Pinpoint the cell where the given text exists, returning its (x, y) midpoint coordinate. 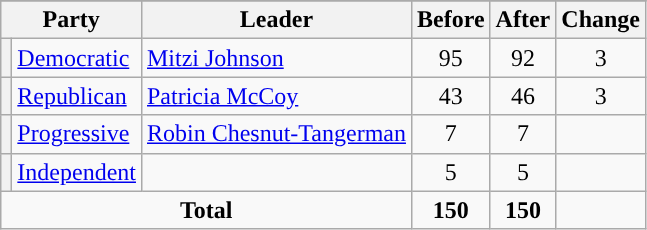
Before (450, 20)
92 (523, 58)
Democratic (77, 58)
Robin Chesnut-Tangerman (276, 134)
Party (72, 20)
Change (601, 20)
Republican (77, 96)
46 (523, 96)
Total (206, 210)
43 (450, 96)
After (523, 20)
Independent (77, 172)
Patricia McCoy (276, 96)
Leader (276, 20)
Mitzi Johnson (276, 58)
Progressive (77, 134)
95 (450, 58)
